Identify which cell holds the provided text, then report its [X, Y] central coordinate. 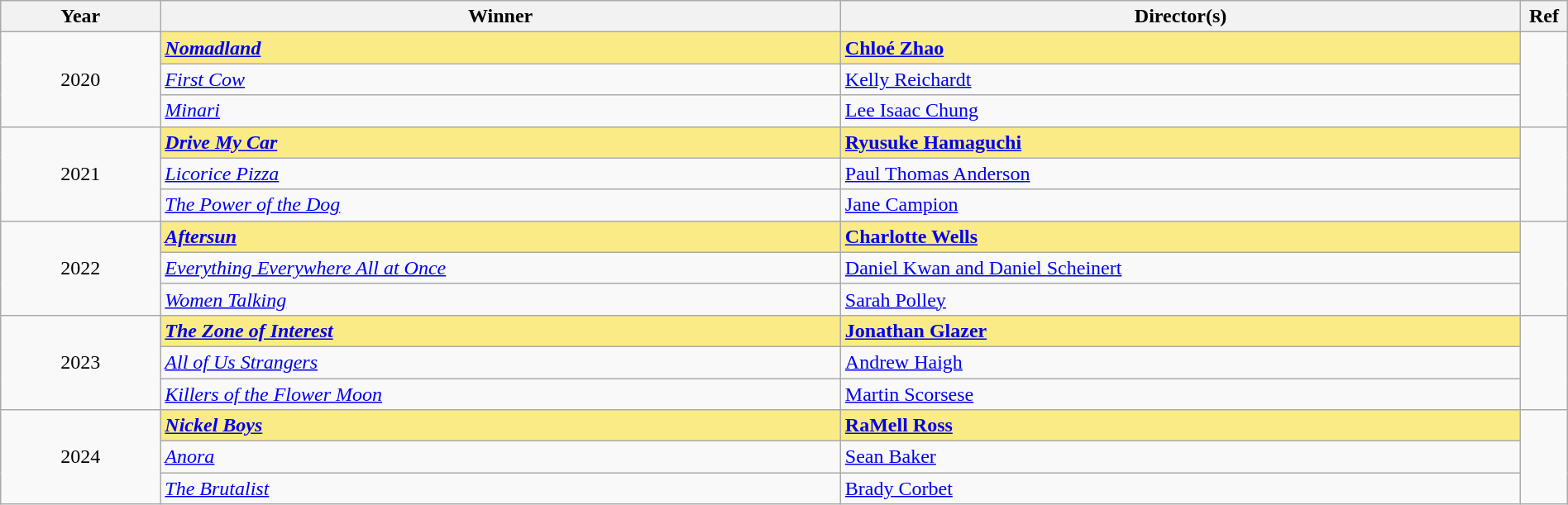
Nickel Boys [500, 426]
Aftersun [500, 236]
Sarah Polley [1180, 299]
2021 [81, 174]
Jonathan Glazer [1180, 331]
Year [81, 17]
Drive My Car [500, 142]
Nomadland [500, 48]
Ryusuke Hamaguchi [1180, 142]
Chloé Zhao [1180, 48]
Director(s) [1180, 17]
Everything Everywhere All at Once [500, 268]
First Cow [500, 79]
Brady Corbet [1180, 488]
Paul Thomas Anderson [1180, 174]
Winner [500, 17]
2020 [81, 79]
Jane Campion [1180, 205]
2023 [81, 362]
The Zone of Interest [500, 331]
All of Us Strangers [500, 362]
Andrew Haigh [1180, 362]
Licorice Pizza [500, 174]
Kelly Reichardt [1180, 79]
Anora [500, 457]
RaMell Ross [1180, 426]
The Brutalist [500, 488]
Ref [1544, 17]
Lee Isaac Chung [1180, 111]
The Power of the Dog [500, 205]
Women Talking [500, 299]
Sean Baker [1180, 457]
2024 [81, 457]
Minari [500, 111]
2022 [81, 268]
Martin Scorsese [1180, 394]
Killers of the Flower Moon [500, 394]
Daniel Kwan and Daniel Scheinert [1180, 268]
Charlotte Wells [1180, 236]
